Scan for the cell matching the given text and deliver its [X, Y] coordinate at center. 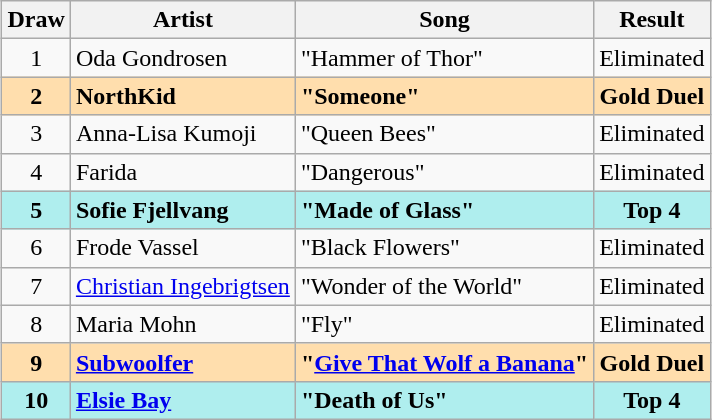
Anna-Lisa Kumoji [182, 134]
Elsie Bay [182, 400]
5 [36, 210]
"Death of Us" [444, 400]
NorthKid [182, 96]
Oda Gondrosen [182, 58]
3 [36, 134]
Sofie Fjellvang [182, 210]
"Made of Glass" [444, 210]
Result [652, 20]
"Hammer of Thor" [444, 58]
10 [36, 400]
Maria Mohn [182, 324]
"Dangerous" [444, 172]
"Someone" [444, 96]
Christian Ingebrigtsen [182, 286]
Farida [182, 172]
6 [36, 248]
Artist [182, 20]
"Queen Bees" [444, 134]
"Fly" [444, 324]
2 [36, 96]
Subwoolfer [182, 362]
Song [444, 20]
4 [36, 172]
Draw [36, 20]
Frode Vassel [182, 248]
"Black Flowers" [444, 248]
1 [36, 58]
7 [36, 286]
8 [36, 324]
9 [36, 362]
"Wonder of the World" [444, 286]
"Give That Wolf a Banana" [444, 362]
